Return (X, Y) of the center of cell containing provided text 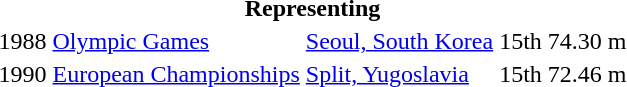
15th (521, 41)
Olympic Games (176, 41)
Seoul, South Korea (399, 41)
